Detect which cell encompasses the target text, then output its (x, y) center coordinate. 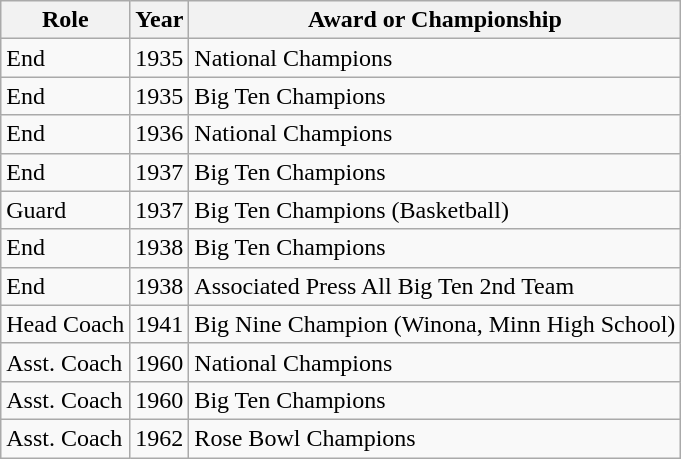
Head Coach (66, 324)
Big Nine Champion (Winona, Minn High School) (435, 324)
Rose Bowl Champions (435, 438)
Role (66, 20)
Associated Press All Big Ten 2nd Team (435, 286)
Big Ten Champions (Basketball) (435, 210)
Guard (66, 210)
1936 (160, 134)
1941 (160, 324)
1962 (160, 438)
Year (160, 20)
Award or Championship (435, 20)
